Pinpoint the cell where the given text exists, returning its (X, Y) midpoint coordinate. 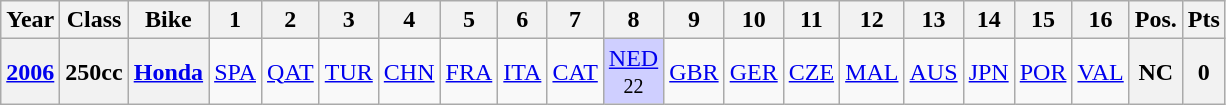
Bike (168, 20)
ITA (522, 72)
NED22 (633, 72)
CHN (409, 72)
Pts (1204, 20)
Honda (168, 72)
7 (575, 20)
6 (522, 20)
Year (30, 20)
250cc (94, 72)
NC (1156, 72)
10 (754, 20)
JPN (988, 72)
CAT (575, 72)
QAT (291, 72)
2006 (30, 72)
13 (934, 20)
9 (694, 20)
3 (348, 20)
Class (94, 20)
FRA (469, 72)
15 (1043, 20)
1 (236, 20)
CZE (811, 72)
16 (1100, 20)
8 (633, 20)
MAL (872, 72)
GER (754, 72)
0 (1204, 72)
Pos. (1156, 20)
VAL (1100, 72)
4 (409, 20)
12 (872, 20)
AUS (934, 72)
GBR (694, 72)
11 (811, 20)
TUR (348, 72)
14 (988, 20)
2 (291, 20)
5 (469, 20)
SPA (236, 72)
POR (1043, 72)
